Return (X, Y) of the center of cell containing provided text 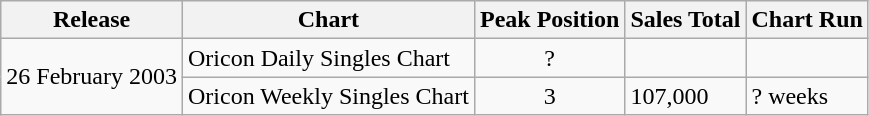
Oricon Daily Singles Chart (328, 58)
? (549, 58)
Sales Total (686, 20)
Peak Position (549, 20)
Release (92, 20)
? weeks (807, 96)
3 (549, 96)
Chart (328, 20)
Chart Run (807, 20)
107,000 (686, 96)
Oricon Weekly Singles Chart (328, 96)
26 February 2003 (92, 77)
